Find where the given text appears and provide that cell's center as [X, Y] coordinate. 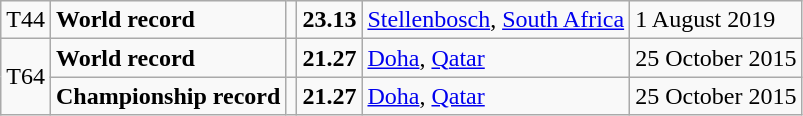
T44 [26, 20]
1 August 2019 [716, 20]
Stellenbosch, South Africa [496, 20]
Championship record [168, 96]
23.13 [330, 20]
T64 [26, 77]
